Pinpoint the cell where the given text exists, returning its [X, Y] midpoint coordinate. 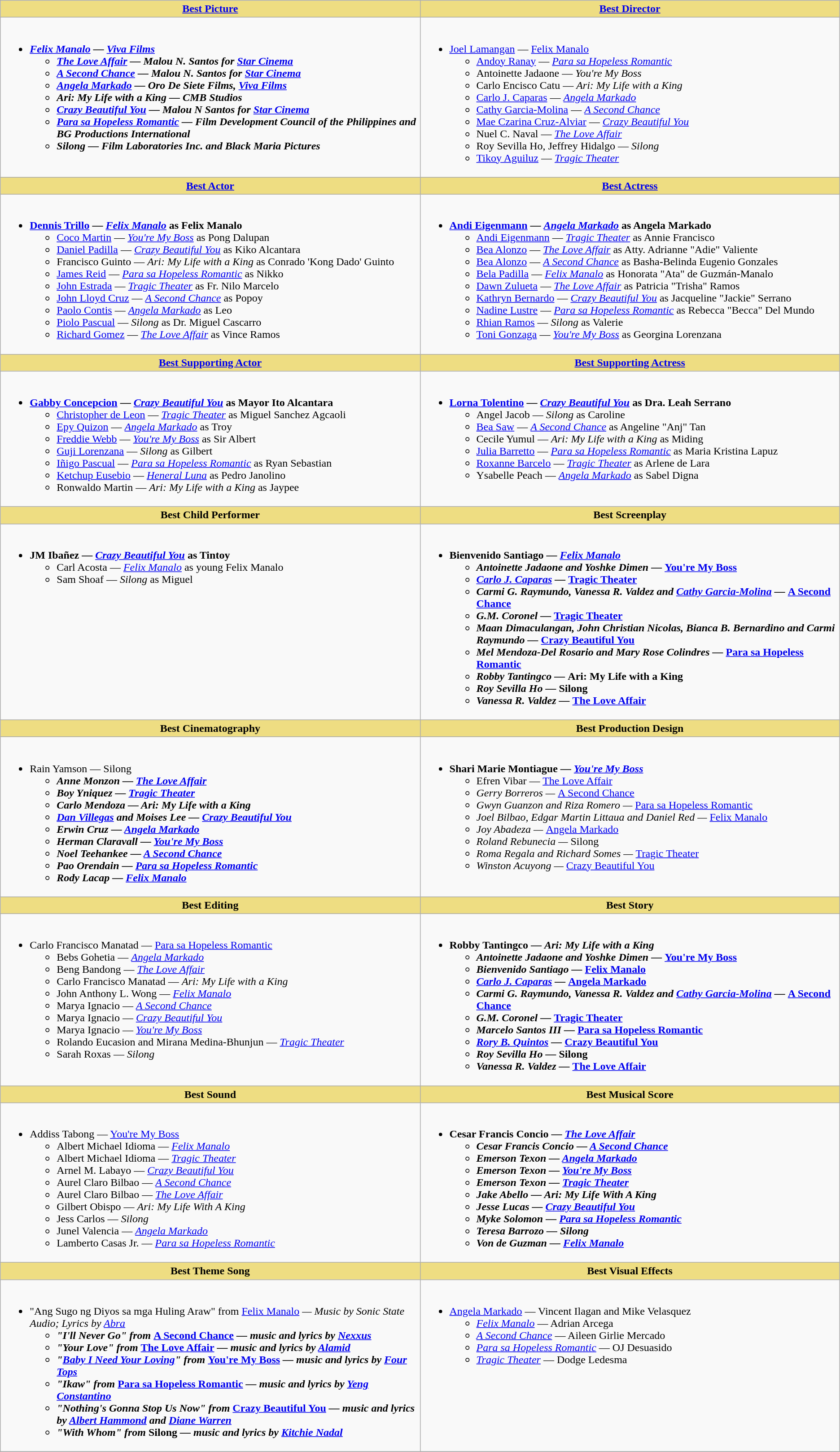
Best Sound [210, 1094]
Best Editing [210, 905]
Best Story [630, 905]
Best Director [630, 9]
Best Child Performer [210, 515]
Best Cinematography [210, 728]
Best Visual Effects [630, 1271]
Best Production Design [630, 728]
JM Ibañez — Crazy Beautiful You as TintoyCarl Acosta — Felix Manalo as young Felix ManaloSam Shoaf — Silong as Miguel [210, 622]
Best Theme Song [210, 1271]
Best Picture [210, 9]
Best Musical Score [630, 1094]
Best Actor [210, 186]
Best Screenplay [630, 515]
Best Actress [630, 186]
Best Supporting Actor [210, 363]
Best Supporting Actress [630, 363]
